Search for the cell housing the specified text and yield its [X, Y] center coordinate. 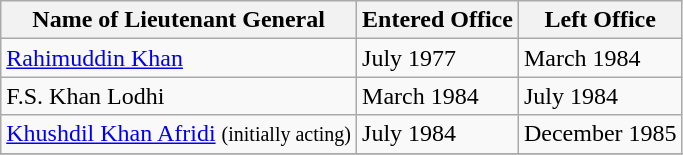
December 1985 [600, 134]
Left Office [600, 20]
F.S. Khan Lodhi [179, 96]
Name of Lieutenant General [179, 20]
Entered Office [438, 20]
July 1977 [438, 58]
Rahimuddin Khan [179, 58]
Khushdil Khan Afridi (initially acting) [179, 134]
